Provide the (X, Y) coordinate of the cell's center where the given text is located.  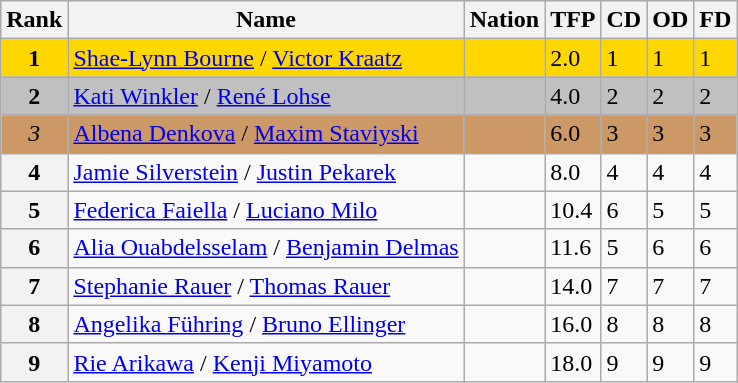
Nation (504, 20)
FD (716, 20)
Stephanie Rauer / Thomas Rauer (266, 286)
8.0 (573, 172)
Kati Winkler / René Lohse (266, 96)
Shae-Lynn Bourne / Victor Kraatz (266, 58)
Alia Ouabdelsselam / Benjamin Delmas (266, 248)
11.6 (573, 248)
16.0 (573, 324)
Rank (34, 20)
14.0 (573, 286)
Name (266, 20)
Albena Denkova / Maxim Staviyski (266, 134)
Rie Arikawa / Kenji Miyamoto (266, 362)
TFP (573, 20)
6.0 (573, 134)
Angelika Führing / Bruno Ellinger (266, 324)
Federica Faiella / Luciano Milo (266, 210)
OD (670, 20)
18.0 (573, 362)
Jamie Silverstein / Justin Pekarek (266, 172)
10.4 (573, 210)
4.0 (573, 96)
CD (624, 20)
2.0 (573, 58)
